For the text-containing cell, return its midpoint in (X, Y) coordinate format. 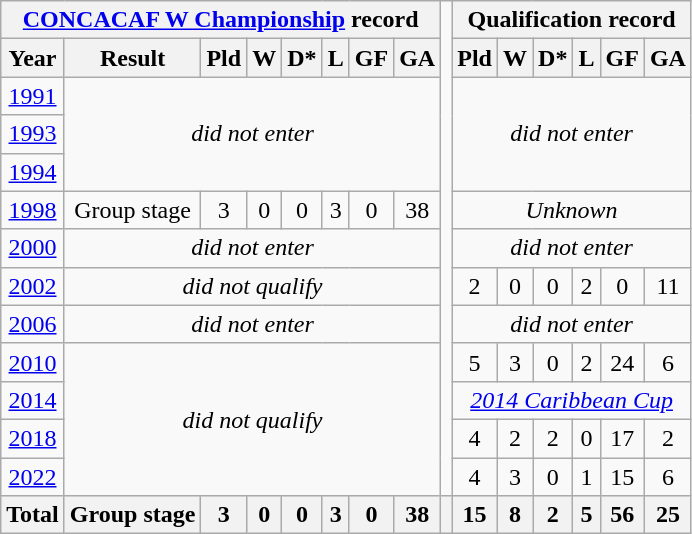
2018 (33, 438)
2022 (33, 477)
17 (622, 438)
1 (586, 477)
Total (33, 515)
2006 (33, 324)
Qualification record (572, 20)
56 (622, 515)
2010 (33, 362)
2014 (33, 400)
1994 (33, 172)
1998 (33, 210)
8 (514, 515)
Year (33, 58)
Result (132, 58)
1993 (33, 134)
24 (622, 362)
1991 (33, 96)
2002 (33, 286)
Unknown (572, 210)
11 (668, 286)
2014 Caribbean Cup (572, 400)
CONCACAF W Championship record (221, 20)
2000 (33, 248)
25 (668, 515)
